Pinpoint the cell where the given text exists, returning its [X, Y] midpoint coordinate. 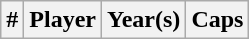
# [12, 20]
Year(s) [144, 20]
Caps [218, 20]
Player [63, 20]
